Determine the (X, Y) coordinate at the center of the cell enclosing the given text.  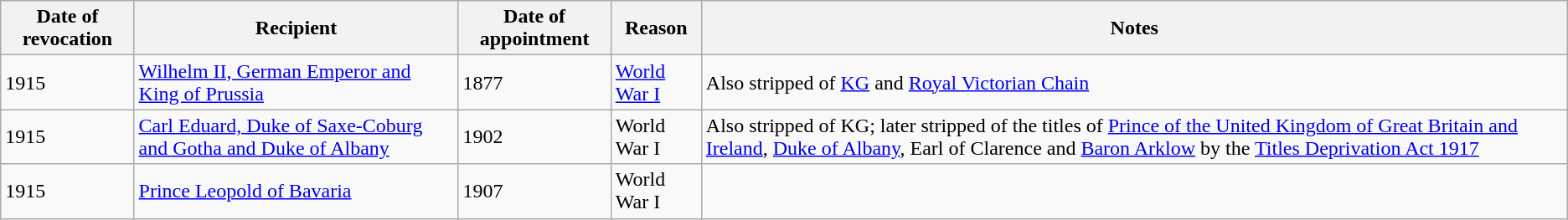
Wilhelm II, German Emperor and King of Prussia (297, 82)
Recipient (297, 28)
Also stripped of KG and Royal Victorian Chain (1134, 82)
1877 (534, 82)
Carl Eduard, Duke of Saxe-Coburg and Gotha and Duke of Albany (297, 137)
Notes (1134, 28)
Reason (656, 28)
1907 (534, 191)
Date of appointment (534, 28)
Date of revocation (67, 28)
1902 (534, 137)
Prince Leopold of Bavaria (297, 191)
